Capture the cell that displays the provided text and extract its (X, Y) central coordinate. 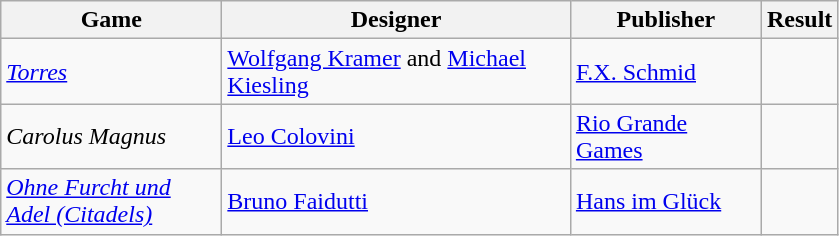
Bruno Faidutti (396, 202)
F.X. Schmid (666, 72)
Game (112, 20)
Leo Colovini (396, 136)
Ohne Furcht und Adel (Citadels) (112, 202)
Designer (396, 20)
Carolus Magnus (112, 136)
Hans im Glück (666, 202)
Wolfgang Kramer and Michael Kiesling (396, 72)
Torres (112, 72)
Publisher (666, 20)
Result (799, 20)
Rio Grande Games (666, 136)
